Identify which cell holds the provided text, then report its (X, Y) central coordinate. 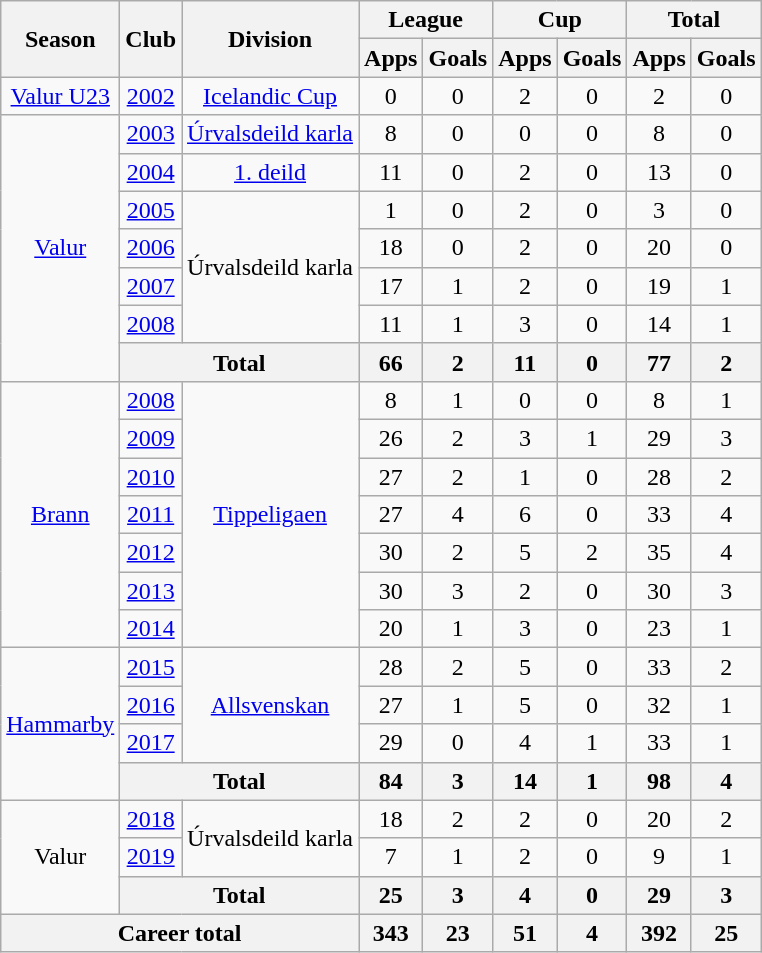
26 (391, 438)
Career total (180, 933)
2004 (151, 172)
9 (659, 857)
2012 (151, 553)
Cup (560, 20)
2014 (151, 629)
2006 (151, 248)
Season (60, 39)
2010 (151, 477)
2011 (151, 515)
Valur U23 (60, 96)
7 (391, 857)
2007 (151, 286)
77 (659, 362)
2017 (151, 743)
Tippeligaen (270, 514)
19 (659, 286)
Club (151, 39)
2013 (151, 591)
2002 (151, 96)
17 (391, 286)
2009 (151, 438)
66 (391, 362)
32 (659, 705)
Icelandic Cup (270, 96)
Allsvenskan (270, 705)
35 (659, 553)
Hammarby (60, 724)
2018 (151, 819)
2003 (151, 134)
League (426, 20)
2016 (151, 705)
2019 (151, 857)
6 (525, 515)
2015 (151, 667)
98 (659, 781)
2005 (151, 210)
13 (659, 172)
392 (659, 933)
343 (391, 933)
1. deild (270, 172)
51 (525, 933)
Brann (60, 514)
Division (270, 39)
84 (391, 781)
